Return the [X, Y] coordinate for the center point of the cell that contains the specified text.  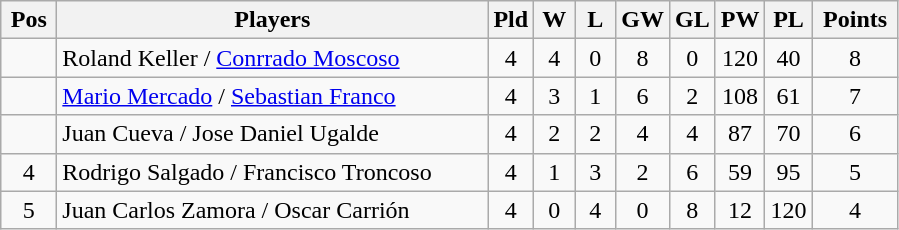
Juan Cueva / Jose Daniel Ugalde [272, 134]
61 [788, 96]
Pld [511, 20]
40 [788, 58]
PL [788, 20]
Rodrigo Salgado / Francisco Troncoso [272, 172]
Players [272, 20]
GW [643, 20]
12 [740, 210]
59 [740, 172]
7 [855, 96]
Mario Mercado / Sebastian Franco [272, 96]
W [554, 20]
70 [788, 134]
Pos [29, 20]
L [596, 20]
Points [855, 20]
Juan Carlos Zamora / Oscar Carrión [272, 210]
Roland Keller / Conrrado Moscoso [272, 58]
GL [692, 20]
87 [740, 134]
108 [740, 96]
PW [740, 20]
95 [788, 172]
